Scan for the cell matching the given text and deliver its [X, Y] coordinate at center. 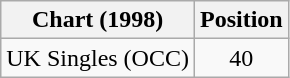
Position [241, 20]
Chart (1998) [98, 20]
UK Singles (OCC) [98, 58]
40 [241, 58]
